Capture the cell that displays the provided text and extract its (x, y) central coordinate. 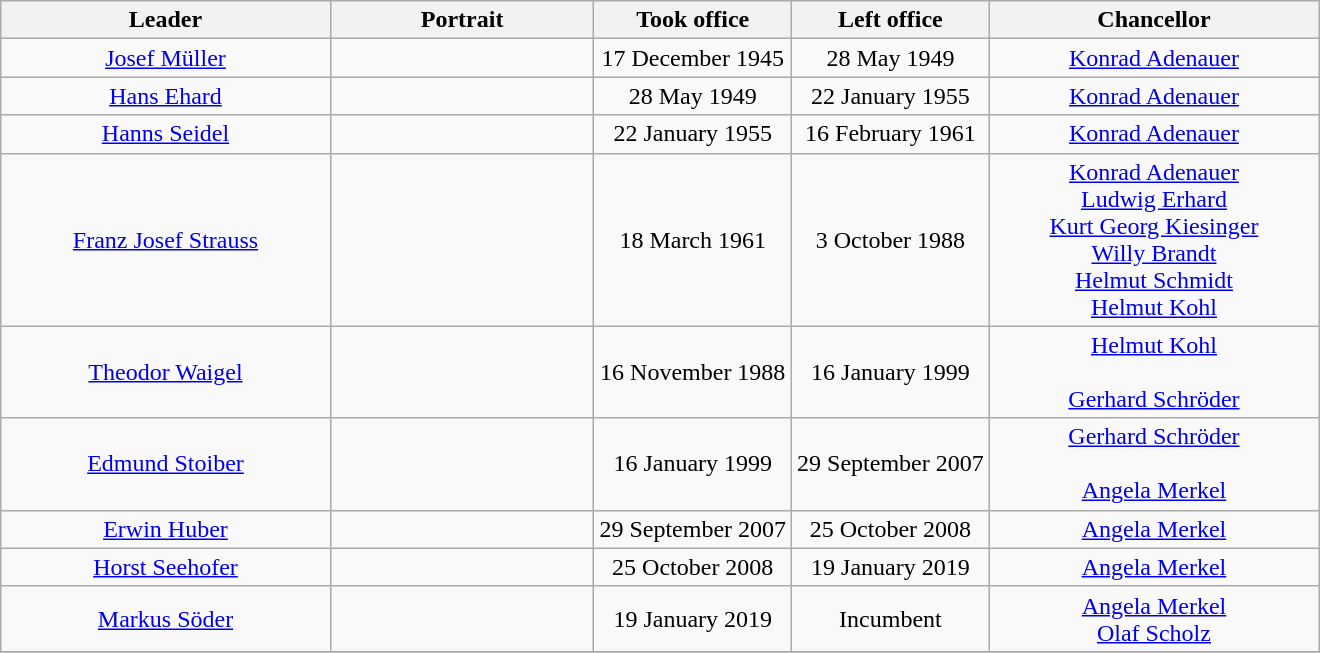
Konrad Adenauer Ludwig Erhard Kurt Georg Kiesinger Willy Brandt Helmut Schmidt Helmut Kohl (1154, 240)
Helmut Kohl Gerhard Schröder (1154, 372)
Hanns Seidel (166, 134)
16 February 1961 (891, 134)
Hans Ehard (166, 96)
17 December 1945 (693, 58)
Chancellor (1154, 20)
18 March 1961 (693, 240)
16 November 1988 (693, 372)
3 October 1988 (891, 240)
Incumbent (891, 618)
Gerhard Schröder Angela Merkel (1154, 464)
Josef Müller (166, 58)
Erwin Huber (166, 529)
Theodor Waigel (166, 372)
Franz Josef Strauss (166, 240)
Markus Söder (166, 618)
Edmund Stoiber (166, 464)
Angela Merkel Olaf Scholz (1154, 618)
Portrait (462, 20)
Leader (166, 20)
Horst Seehofer (166, 567)
Took office (693, 20)
Left office (891, 20)
